Determine the [X, Y] coordinate at the center of the cell enclosing the given text.  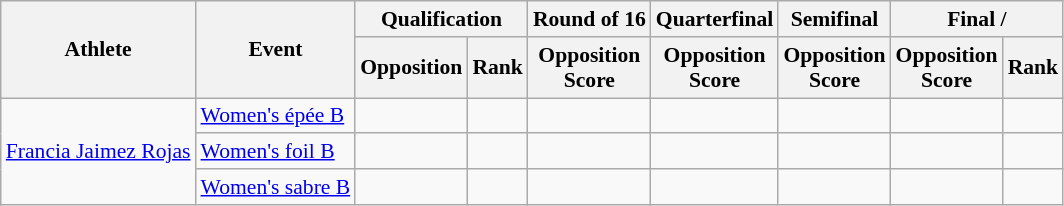
Event [276, 50]
Qualification [442, 19]
Final / [978, 19]
Opposition [411, 68]
Quarterfinal [715, 19]
Round of 16 [590, 19]
Francia Jaimez Rojas [98, 152]
Women's sabre B [276, 187]
Athlete [98, 50]
Women's foil B [276, 152]
Women's épée B [276, 116]
Semifinal [834, 19]
